Find where the given text appears and provide that cell's center as [x, y] coordinate. 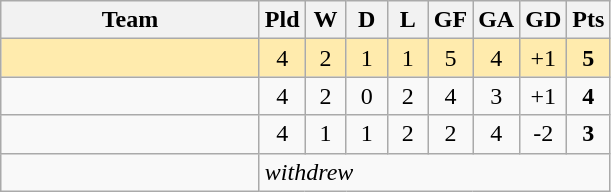
Pts [588, 20]
GF [450, 20]
GA [496, 20]
W [326, 20]
0 [366, 96]
Pld [282, 20]
Team [130, 20]
withdrew [434, 172]
-2 [544, 134]
L [408, 20]
D [366, 20]
GD [544, 20]
